Return the (x, y) coordinate for the center point of the cell that contains the specified text.  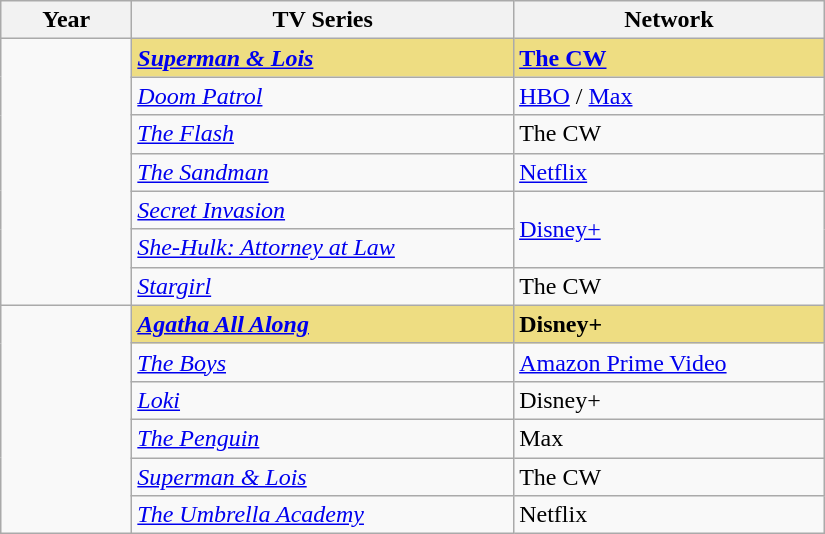
TV Series (323, 20)
The Boys (323, 362)
She-Hulk: Attorney at Law (323, 248)
Agatha All Along (323, 324)
Loki (323, 400)
Year (66, 20)
Doom Patrol (323, 96)
The Umbrella Academy (323, 515)
Network (670, 20)
The Penguin (323, 438)
The Sandman (323, 172)
Stargirl (323, 286)
Secret Invasion (323, 210)
The Flash (323, 134)
HBO / Max (670, 96)
Max (670, 438)
Amazon Prime Video (670, 362)
